From the cell containing the given text, extract its center point as [x, y] coordinate. 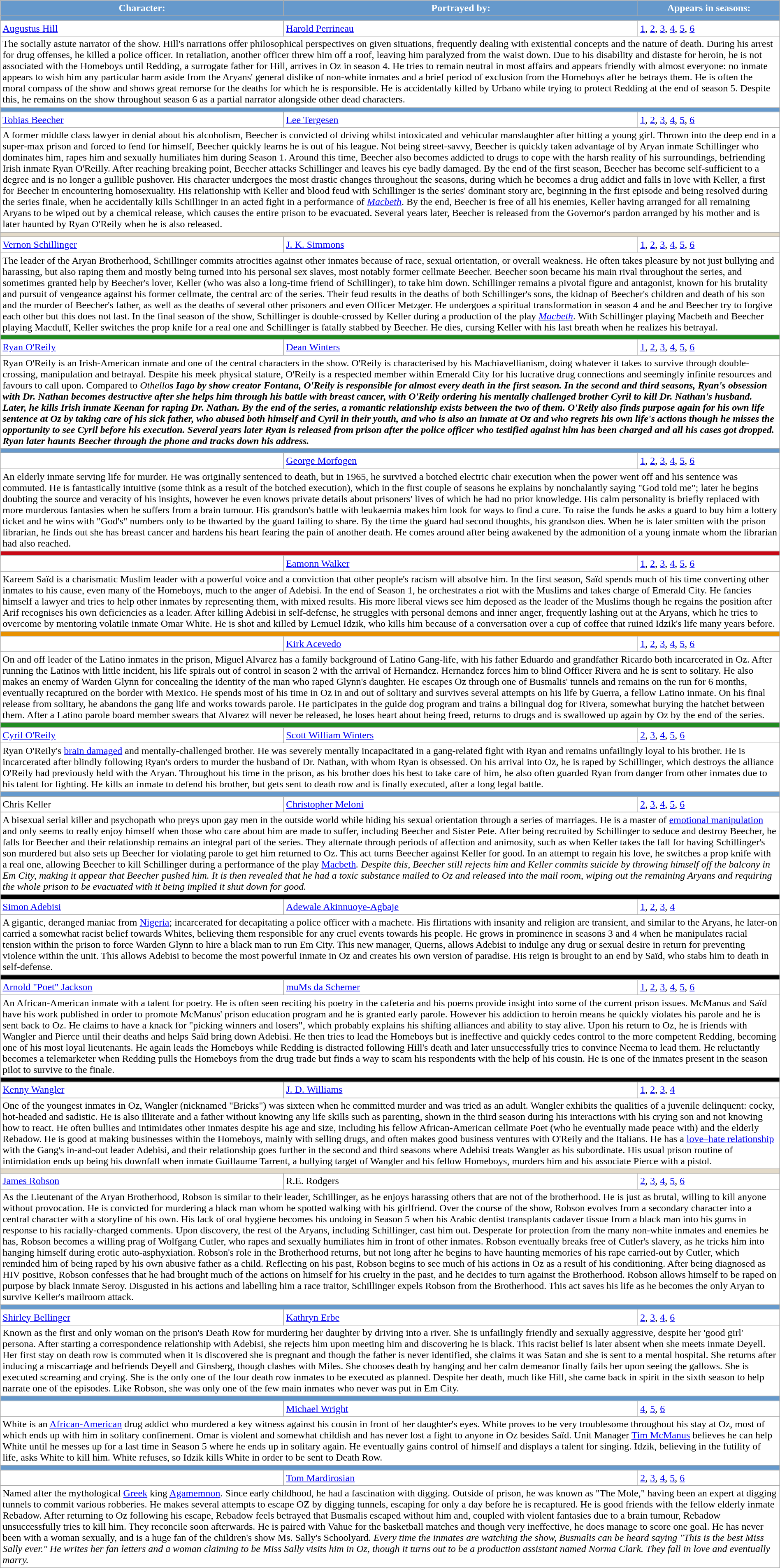
Eamonn Walker [461, 563]
Simon Adebisi [142, 907]
4, 5, 6 [709, 1409]
Kirk Acevedo [461, 644]
Arnold "Poet" Jackson [142, 987]
Shirley Bellinger [142, 1317]
Scott William Winters [461, 735]
Kenny Wangler [142, 1090]
Tom Mardirosian [461, 1478]
Kathryn Erbe [461, 1317]
Portrayed by: [461, 8]
Michael Wright [461, 1409]
Christopher Meloni [461, 804]
Character: [142, 8]
J. D. Williams [461, 1090]
Chris Keller [142, 804]
J. K. Simmons [461, 244]
muMs da Schemer [461, 987]
Cyril O'Reily [142, 735]
Ryan O'Reily [142, 347]
Lee Tergesen [461, 120]
Adewale Akinnuoye-Agbaje [461, 907]
2, 3, 4, 6 [709, 1317]
Harold Perrineau [461, 28]
R.E. Rodgers [461, 1181]
Augustus Hill [142, 28]
Vernon Schillinger [142, 244]
Appears in seasons: [709, 8]
Dean Winters [461, 347]
George Morfogen [461, 461]
Tobias Beecher [142, 120]
James Robson [142, 1181]
